Output the (X, Y) coordinate of the center of the cell containing the given text.  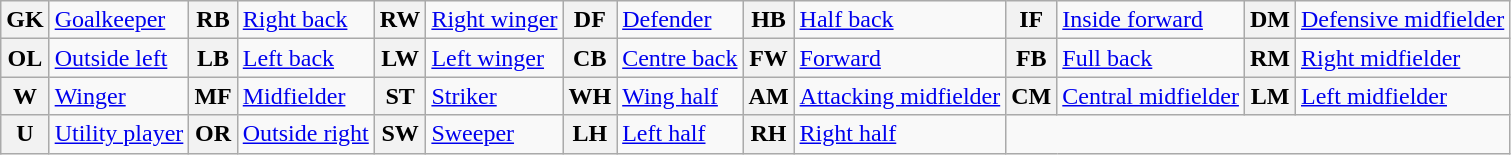
Left winger (494, 58)
Full back (1151, 58)
RM (1270, 58)
LM (1270, 96)
ST (400, 96)
CM (1032, 96)
Outside right (306, 134)
Sweeper (494, 134)
CB (590, 58)
Utility player (119, 134)
Defender (680, 20)
Centre back (680, 58)
AM (768, 96)
IF (1032, 20)
DM (1270, 20)
RW (400, 20)
LH (590, 134)
Right midfielder (1402, 58)
HB (768, 20)
Half back (900, 20)
Wing half (680, 96)
W (25, 96)
FW (768, 58)
RB (213, 20)
OR (213, 134)
SW (400, 134)
Midfielder (306, 96)
OL (25, 58)
Left back (306, 58)
FB (1032, 58)
Right half (900, 134)
Central midfielder (1151, 96)
Attacking midfielder (900, 96)
WH (590, 96)
Defensive midfielder (1402, 20)
Striker (494, 96)
DF (590, 20)
LB (213, 58)
Winger (119, 96)
MF (213, 96)
Left half (680, 134)
LW (400, 58)
Right back (306, 20)
GK (25, 20)
Inside forward (1151, 20)
Left midfielder (1402, 96)
Goalkeeper (119, 20)
Forward (900, 58)
Right winger (494, 20)
RH (768, 134)
Outside left (119, 58)
U (25, 134)
